Return [X, Y] of the center of cell containing provided text 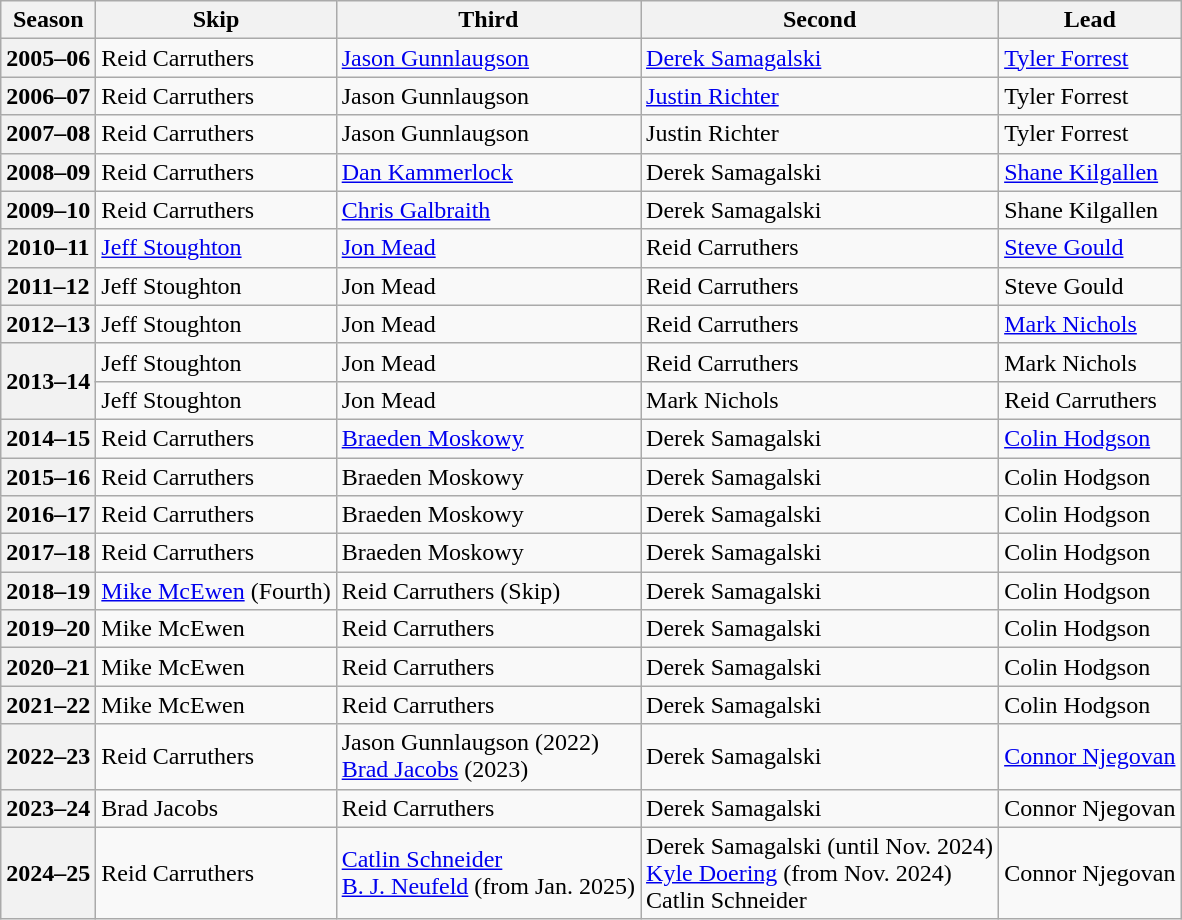
Season [48, 20]
2006–07 [48, 96]
2024–25 [48, 873]
2009–10 [48, 210]
Third [488, 20]
2013–14 [48, 381]
2022–23 [48, 756]
2012–13 [48, 324]
2018–19 [48, 591]
2017–18 [48, 553]
Chris Galbraith [488, 210]
2014–15 [48, 438]
Catlin Schneider B. J. Neufeld (from Jan. 2025) [488, 873]
2019–20 [48, 629]
Second [820, 20]
Derek Samagalski (until Nov. 2024) Kyle Doering (from Nov. 2024) Catlin Schneider [820, 873]
2016–17 [48, 515]
2008–09 [48, 172]
2023–24 [48, 808]
2021–22 [48, 705]
2015–16 [48, 477]
Reid Carruthers (Skip) [488, 591]
Skip [216, 20]
Lead [1090, 20]
Dan Kammerlock [488, 172]
2005–06 [48, 58]
2011–12 [48, 286]
Mike McEwen (Fourth) [216, 591]
2020–21 [48, 667]
2007–08 [48, 134]
Jason Gunnlaugson (2022) Brad Jacobs (2023) [488, 756]
Brad Jacobs [216, 808]
2010–11 [48, 248]
